Scan for the cell matching the given text and deliver its [X, Y] coordinate at center. 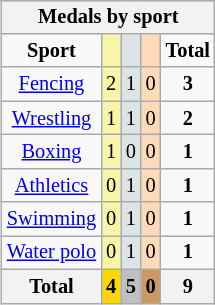
Swimming [52, 219]
Medals by sport [108, 17]
Boxing [52, 152]
9 [188, 286]
4 [111, 286]
3 [188, 84]
Water polo [52, 253]
5 [131, 286]
Athletics [52, 185]
Sport [52, 51]
Fencing [52, 84]
Wrestling [52, 118]
